Output the (x, y) coordinate of the center of the cell containing the given text.  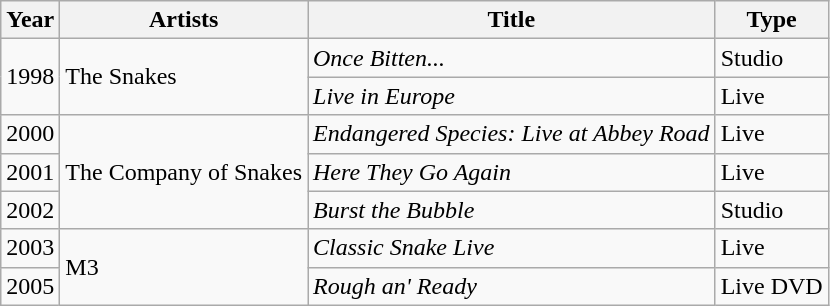
2003 (30, 248)
1998 (30, 77)
Here They Go Again (512, 172)
Classic Snake Live (512, 248)
2001 (30, 172)
Artists (184, 20)
2002 (30, 210)
M3 (184, 267)
The Company of Snakes (184, 172)
Endangered Species: Live at Abbey Road (512, 134)
2000 (30, 134)
Title (512, 20)
Live in Europe (512, 96)
Type (772, 20)
Once Bitten... (512, 58)
Burst the Bubble (512, 210)
Year (30, 20)
Rough an' Ready (512, 286)
2005 (30, 286)
Live DVD (772, 286)
The Snakes (184, 77)
